Output the (x, y) coordinate of the center of the cell containing the given text.  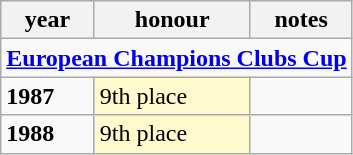
notes (301, 20)
1987 (48, 96)
1988 (48, 134)
European Champions Clubs Cup (176, 58)
year (48, 20)
honour (172, 20)
